Return the [X, Y] coordinate for the center point of the cell that contains the specified text.  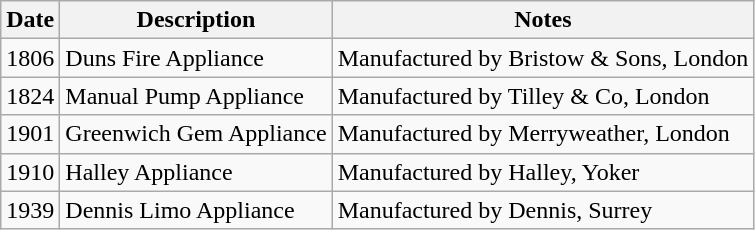
Manual Pump Appliance [196, 96]
Description [196, 20]
1939 [30, 210]
1901 [30, 134]
Manufactured by Bristow & Sons, London [543, 58]
Manufactured by Dennis, Surrey [543, 210]
Halley Appliance [196, 172]
Notes [543, 20]
Greenwich Gem Appliance [196, 134]
Manufactured by Halley, Yoker [543, 172]
Manufactured by Tilley & Co, London [543, 96]
Duns Fire Appliance [196, 58]
1806 [30, 58]
1824 [30, 96]
Dennis Limo Appliance [196, 210]
1910 [30, 172]
Manufactured by Merryweather, London [543, 134]
Date [30, 20]
